Pinpoint the cell where the given text exists, returning its (x, y) midpoint coordinate. 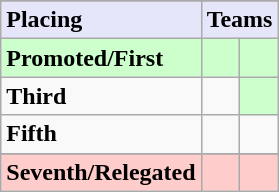
Third (101, 96)
Fifth (101, 134)
Promoted/First (101, 58)
Seventh/Relegated (101, 172)
Placing (101, 20)
Teams (240, 20)
